Search for the cell housing the specified text and yield its [x, y] center coordinate. 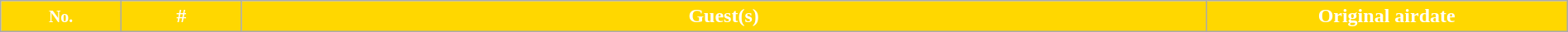
# [181, 16]
Guest(s) [724, 16]
Original airdate [1386, 16]
No. [61, 16]
